Identify which cell holds the provided text, then report its (X, Y) central coordinate. 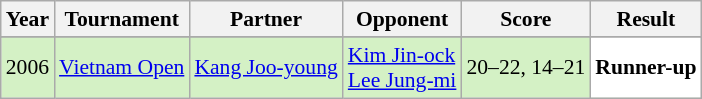
Partner (266, 19)
20–22, 14–21 (526, 68)
Tournament (122, 19)
Opponent (402, 19)
Score (526, 19)
Result (646, 19)
Runner-up (646, 68)
Vietnam Open (122, 68)
Kang Joo-young (266, 68)
Year (28, 19)
Kim Jin-ock Lee Jung-mi (402, 68)
2006 (28, 68)
